Determine the (x, y) coordinate at the center of the cell enclosing the given text.  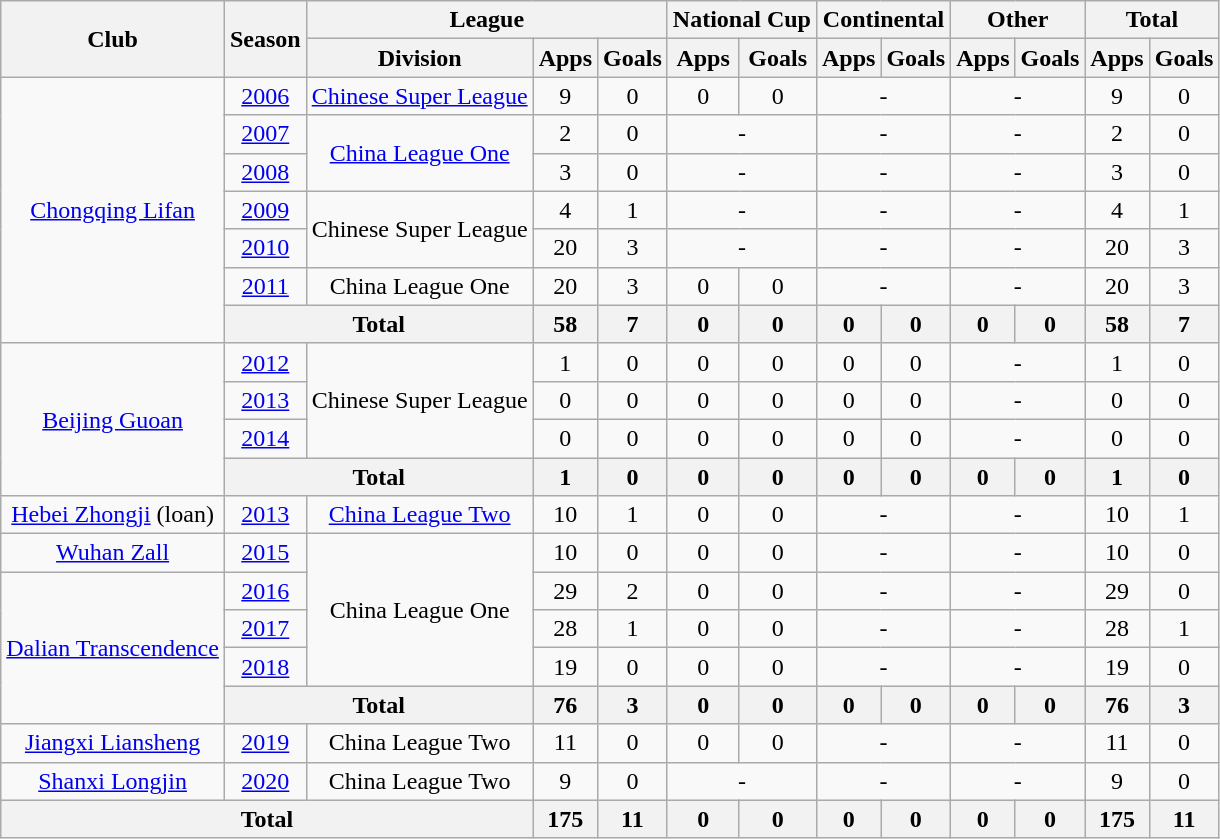
League (486, 20)
2014 (265, 438)
Season (265, 39)
Continental (883, 20)
Hebei Zhongji (loan) (113, 515)
Beijing Guoan (113, 419)
2020 (265, 781)
2017 (265, 629)
Wuhan Zall (113, 553)
2008 (265, 172)
2010 (265, 248)
2015 (265, 553)
2012 (265, 362)
2006 (265, 96)
Dalian Transcendence (113, 648)
2009 (265, 210)
Division (420, 58)
Other (1018, 20)
Club (113, 39)
2016 (265, 591)
National Cup (742, 20)
2011 (265, 286)
Chongqing Lifan (113, 210)
2019 (265, 743)
2007 (265, 134)
Jiangxi Liansheng (113, 743)
2018 (265, 667)
Shanxi Longjin (113, 781)
